Search for the cell housing the specified text and yield its (X, Y) center coordinate. 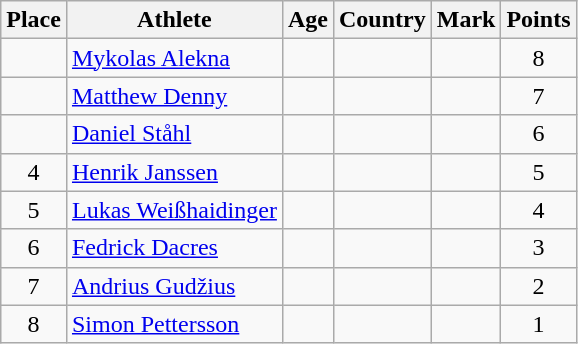
Mykolas Alekna (174, 58)
Country (382, 20)
Fedrick Dacres (174, 248)
Lukas Weißhaidinger (174, 210)
Simon Pettersson (174, 324)
Mark (466, 20)
2 (538, 286)
Matthew Denny (174, 96)
Athlete (174, 20)
Daniel Ståhl (174, 134)
1 (538, 324)
Age (308, 20)
3 (538, 248)
Points (538, 20)
Henrik Janssen (174, 172)
Andrius Gudžius (174, 286)
Place (34, 20)
